Capture the cell that displays the provided text and extract its [x, y] central coordinate. 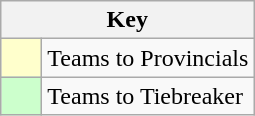
Key [128, 20]
Teams to Provincials [148, 58]
Teams to Tiebreaker [148, 96]
